Identify which cell holds the provided text, then report its [x, y] central coordinate. 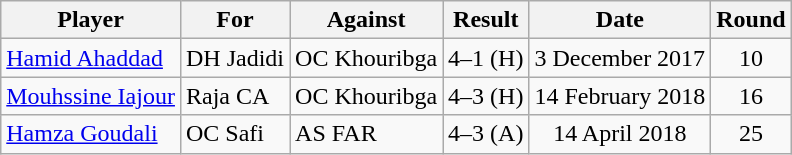
OC Safi [234, 134]
AS FAR [366, 134]
Date [620, 20]
Raja CA [234, 96]
For [234, 20]
Mouhssine Iajour [91, 96]
Round [751, 20]
Against [366, 20]
Hamza Goudali [91, 134]
4–1 (H) [486, 58]
4–3 (A) [486, 134]
14 April 2018 [620, 134]
Hamid Ahaddad [91, 58]
16 [751, 96]
Result [486, 20]
DH Jadidi [234, 58]
Player [91, 20]
25 [751, 134]
3 December 2017 [620, 58]
10 [751, 58]
4–3 (H) [486, 96]
14 February 2018 [620, 96]
